Return (X, Y) of the center of cell containing provided text 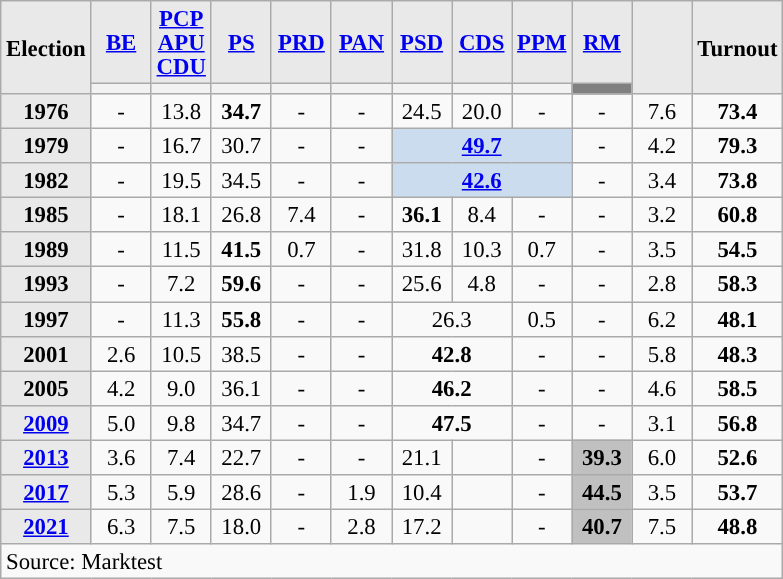
58.5 (738, 388)
58.3 (738, 284)
22.7 (241, 458)
54.5 (738, 250)
18.1 (181, 216)
5.0 (121, 422)
25.6 (422, 284)
9.8 (181, 422)
CDS (482, 42)
4.6 (662, 388)
9.0 (181, 388)
19.5 (181, 180)
38.5 (241, 354)
42.8 (452, 354)
18.0 (241, 526)
5.9 (181, 492)
1989 (46, 250)
2.6 (121, 354)
6.3 (121, 526)
48.3 (738, 354)
2021 (46, 526)
53.7 (738, 492)
34.5 (241, 180)
8.4 (482, 216)
PCPAPUCDU (181, 42)
21.1 (422, 458)
46.2 (452, 388)
Source: Marktest (392, 562)
1985 (46, 216)
26.3 (452, 320)
20.0 (482, 112)
7.6 (662, 112)
6.2 (662, 320)
3.1 (662, 422)
PS (241, 42)
5.3 (121, 492)
Turnout (738, 48)
28.6 (241, 492)
1997 (46, 320)
11.3 (181, 320)
41.5 (241, 250)
31.8 (422, 250)
BE (121, 42)
10.4 (422, 492)
1993 (46, 284)
RM (602, 42)
3.4 (662, 180)
73.4 (738, 112)
24.5 (422, 112)
30.7 (241, 146)
4.8 (482, 284)
2001 (46, 354)
10.5 (181, 354)
PRD (301, 42)
6.0 (662, 458)
56.8 (738, 422)
60.8 (738, 216)
79.3 (738, 146)
2009 (46, 422)
2017 (46, 492)
PSD (422, 42)
16.7 (181, 146)
48.1 (738, 320)
39.3 (602, 458)
13.8 (181, 112)
10.3 (482, 250)
1979 (46, 146)
17.2 (422, 526)
0.5 (542, 320)
7.2 (181, 284)
2005 (46, 388)
48.8 (738, 526)
59.6 (241, 284)
1982 (46, 180)
1.9 (361, 492)
11.5 (181, 250)
PAN (361, 42)
40.7 (602, 526)
5.8 (662, 354)
55.8 (241, 320)
3.6 (121, 458)
1976 (46, 112)
3.2 (662, 216)
42.6 (482, 180)
2013 (46, 458)
44.5 (602, 492)
73.8 (738, 180)
49.7 (482, 146)
26.8 (241, 216)
52.6 (738, 458)
47.5 (452, 422)
PPM (542, 42)
Election (46, 48)
